Extract the (X, Y) coordinate from the center of the cell holding the provided text.  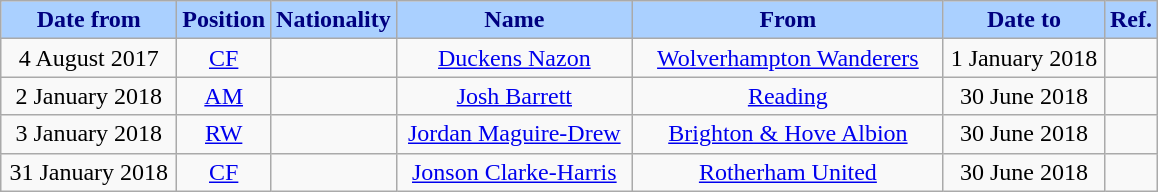
1 January 2018 (1024, 58)
Nationality (334, 20)
31 January 2018 (89, 172)
Ref. (1130, 20)
Josh Barrett (514, 96)
Wolverhampton Wanderers (788, 58)
Reading (788, 96)
3 January 2018 (89, 134)
Date from (89, 20)
2 January 2018 (89, 96)
Jordan Maguire-Drew (514, 134)
RW (224, 134)
Date to (1024, 20)
Brighton & Hove Albion (788, 134)
Duckens Nazon (514, 58)
Jonson Clarke-Harris (514, 172)
Rotherham United (788, 172)
AM (224, 96)
4 August 2017 (89, 58)
From (788, 20)
Position (224, 20)
Name (514, 20)
